Provide the (x, y) coordinate of the cell's center where the given text is located.  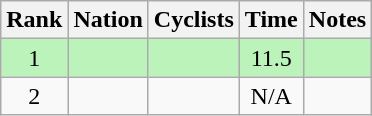
Rank (34, 20)
1 (34, 58)
Cyclists (194, 20)
N/A (271, 96)
11.5 (271, 58)
2 (34, 96)
Nation (108, 20)
Notes (337, 20)
Time (271, 20)
